Identify which cell holds the provided text, then report its (X, Y) central coordinate. 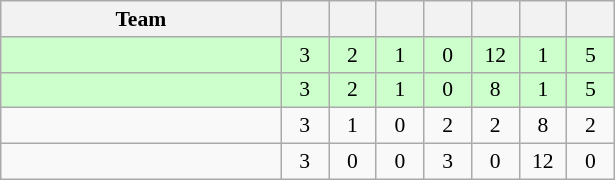
Team (141, 19)
